For the text-containing cell, return its midpoint in [x, y] coordinate format. 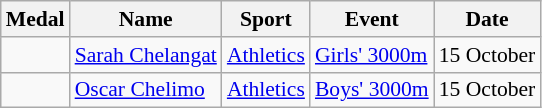
Event [372, 19]
Sarah Chelangat [146, 55]
Boys' 3000m [372, 90]
Girls' 3000m [372, 55]
Sport [266, 19]
Oscar Chelimo [146, 90]
Name [146, 19]
Medal [36, 19]
Date [488, 19]
